Provide the [X, Y] coordinate of the cell's center where the given text is located.  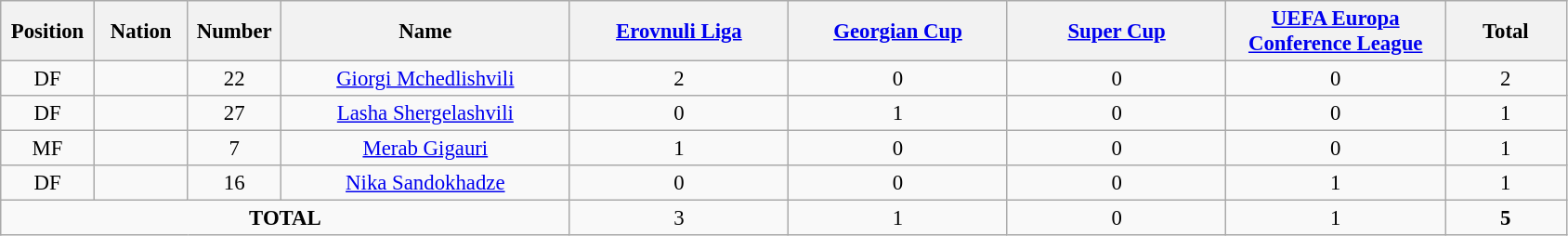
Merab Gigauri [425, 149]
7 [234, 149]
Georgian Cup [898, 32]
UEFA Europa Conference League [1336, 32]
TOTAL [285, 218]
27 [234, 113]
3 [679, 218]
Nation [141, 32]
Position [48, 32]
Total [1507, 32]
Name [425, 32]
Number [234, 32]
5 [1507, 218]
22 [234, 79]
MF [48, 149]
Giorgi Mchedlishvili [425, 79]
Nika Sandokhadze [425, 183]
16 [234, 183]
Erovnuli Liga [679, 32]
Super Cup [1117, 32]
Lasha Shergelashvili [425, 113]
